From the cell containing the given text, extract its center point as (X, Y) coordinate. 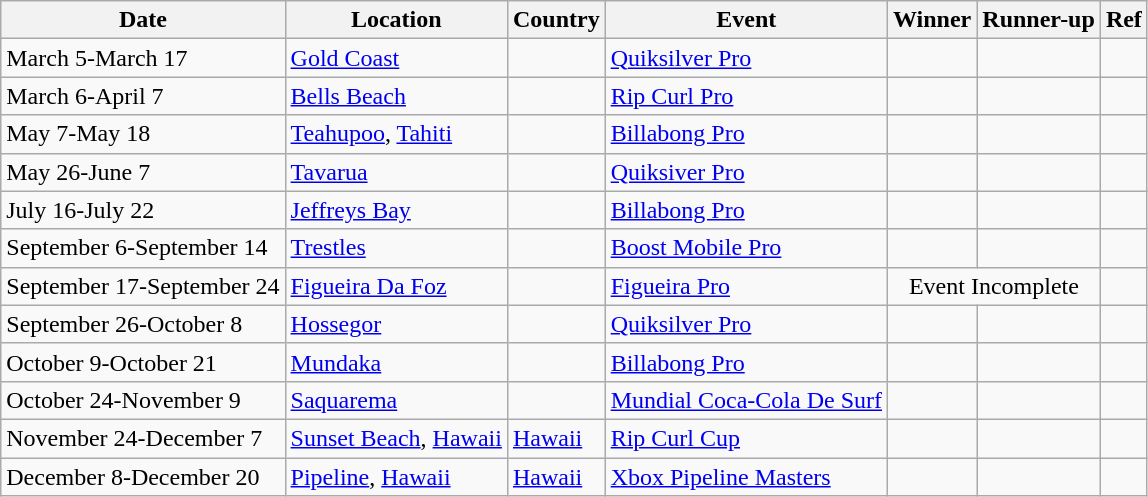
October 9-October 21 (143, 362)
Mundaka (396, 362)
March 5-March 17 (143, 58)
Date (143, 20)
Winner (932, 20)
October 24-November 9 (143, 400)
September 26-October 8 (143, 324)
Quiksiver Pro (746, 172)
Country (556, 20)
Mundial Coca-Cola De Surf (746, 400)
Runner-up (1039, 20)
Location (396, 20)
Figueira Pro (746, 286)
Boost Mobile Pro (746, 248)
Sunset Beach, Hawaii (396, 438)
Event (746, 20)
May 26-June 7 (143, 172)
Saquarema (396, 400)
November 24-December 7 (143, 438)
Rip Curl Cup (746, 438)
March 6-April 7 (143, 96)
September 17-September 24 (143, 286)
July 16-July 22 (143, 210)
Bells Beach (396, 96)
Jeffreys Bay (396, 210)
Trestles (396, 248)
Event Incomplete (994, 286)
December 8-December 20 (143, 477)
May 7-May 18 (143, 134)
Hossegor (396, 324)
Xbox Pipeline Masters (746, 477)
Ref (1124, 20)
Pipeline, Hawaii (396, 477)
September 6-September 14 (143, 248)
Tavarua (396, 172)
Rip Curl Pro (746, 96)
Figueira Da Foz (396, 286)
Gold Coast (396, 58)
Teahupoo, Tahiti (396, 134)
